Determine the (X, Y) coordinate at the center of the cell enclosing the given text.  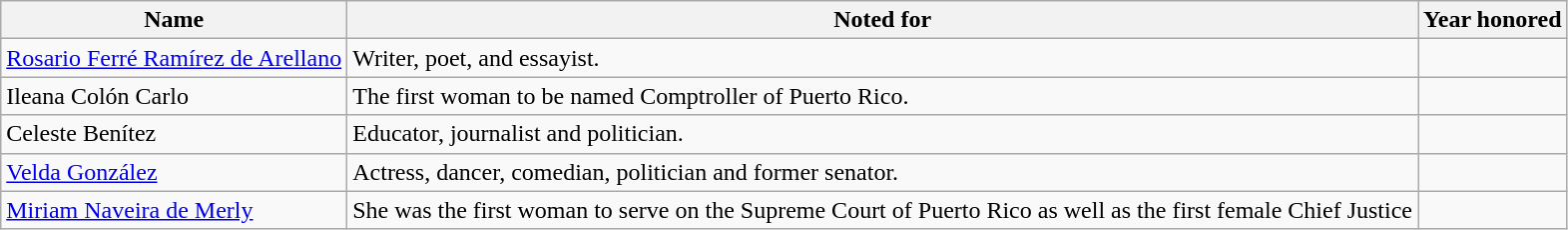
Educator, journalist and politician. (882, 134)
Ileana Colón Carlo (174, 96)
Velda González (174, 172)
She was the first woman to serve on the Supreme Court of Puerto Rico as well as the first female Chief Justice (882, 210)
Rosario Ferré Ramírez de Arellano (174, 58)
Writer, poet, and essayist. (882, 58)
Actress, dancer, comedian, politician and former senator. (882, 172)
Noted for (882, 20)
Miriam Naveira de Merly (174, 210)
The first woman to be named Comptroller of Puerto Rico. (882, 96)
Year honored (1493, 20)
Celeste Benítez (174, 134)
Name (174, 20)
